Pinpoint the cell where the given text exists, returning its [X, Y] midpoint coordinate. 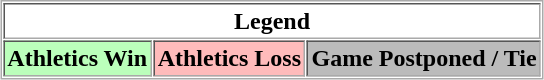
Athletics Win [78, 58]
Legend [272, 21]
Athletics Loss [229, 58]
Game Postponed / Tie [424, 58]
